Output the [X, Y] coordinate of the center of the cell containing the given text.  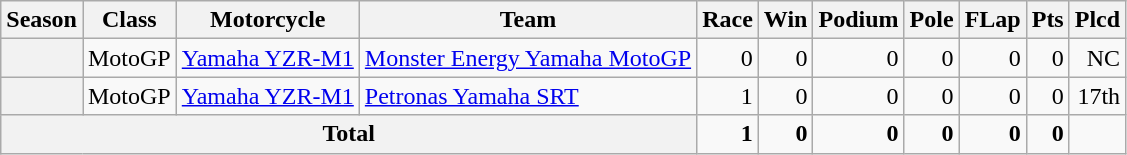
Monster Energy Yamaha MotoGP [528, 58]
Team [528, 20]
Season [42, 20]
Motorcycle [268, 20]
Podium [858, 20]
Class [129, 20]
17th [1097, 96]
Pole [932, 20]
Total [349, 134]
Race [728, 20]
Pts [1048, 20]
Win [786, 20]
FLap [992, 20]
Plcd [1097, 20]
Petronas Yamaha SRT [528, 96]
NC [1097, 58]
